Search for the cell housing the specified text and yield its [x, y] center coordinate. 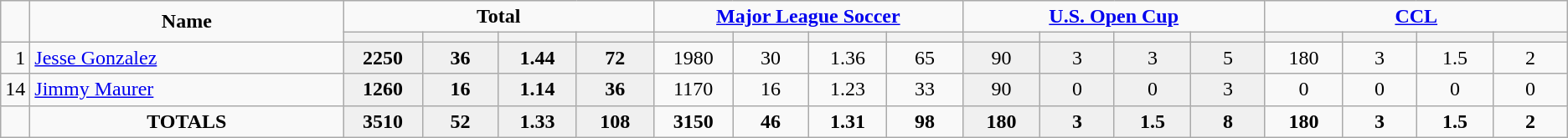
1 [15, 58]
3510 [383, 121]
1.44 [538, 58]
30 [771, 58]
CCL [1416, 17]
1.14 [538, 89]
3150 [694, 121]
2250 [383, 58]
Major League Soccer [809, 17]
14 [15, 89]
1170 [694, 89]
1.33 [538, 121]
108 [615, 121]
Name [187, 22]
1980 [694, 58]
8 [1228, 121]
5 [1228, 58]
TOTALS [187, 121]
Total [499, 17]
65 [925, 58]
Jimmy Maurer [187, 89]
1.23 [848, 89]
52 [460, 121]
Jesse Gonzalez [187, 58]
33 [925, 89]
46 [771, 121]
1.36 [848, 58]
1.31 [848, 121]
U.S. Open Cup [1114, 17]
72 [615, 58]
1260 [383, 89]
98 [925, 121]
